Capture the cell that displays the provided text and extract its [x, y] central coordinate. 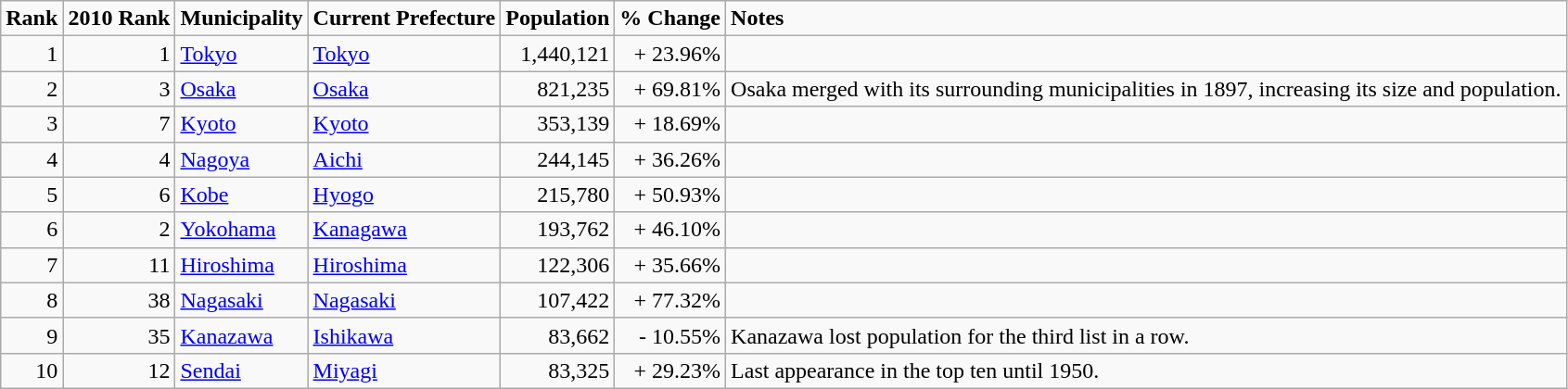
Kobe [241, 194]
11 [119, 265]
Osaka merged with its surrounding municipalities in 1897, increasing its size and population. [1146, 89]
353,139 [558, 124]
+ 29.23% [670, 370]
Rank [32, 19]
+ 69.81% [670, 89]
Current Prefecture [404, 19]
Municipality [241, 19]
+ 35.66% [670, 265]
Yokohama [241, 230]
+ 23.96% [670, 54]
Sendai [241, 370]
% Change [670, 19]
Aichi [404, 159]
1,440,121 [558, 54]
Miyagi [404, 370]
35 [119, 335]
215,780 [558, 194]
2010 Rank [119, 19]
+ 77.32% [670, 300]
+ 36.26% [670, 159]
10 [32, 370]
- 10.55% [670, 335]
5 [32, 194]
193,762 [558, 230]
122,306 [558, 265]
+ 18.69% [670, 124]
821,235 [558, 89]
Kanazawa [241, 335]
Kanagawa [404, 230]
Hyogo [404, 194]
Population [558, 19]
8 [32, 300]
83,325 [558, 370]
244,145 [558, 159]
Notes [1146, 19]
107,422 [558, 300]
12 [119, 370]
+ 50.93% [670, 194]
Ishikawa [404, 335]
Kanazawa lost population for the third list in a row. [1146, 335]
83,662 [558, 335]
+ 46.10% [670, 230]
9 [32, 335]
38 [119, 300]
Last appearance in the top ten until 1950. [1146, 370]
Nagoya [241, 159]
